Search for the cell housing the specified text and yield its [X, Y] center coordinate. 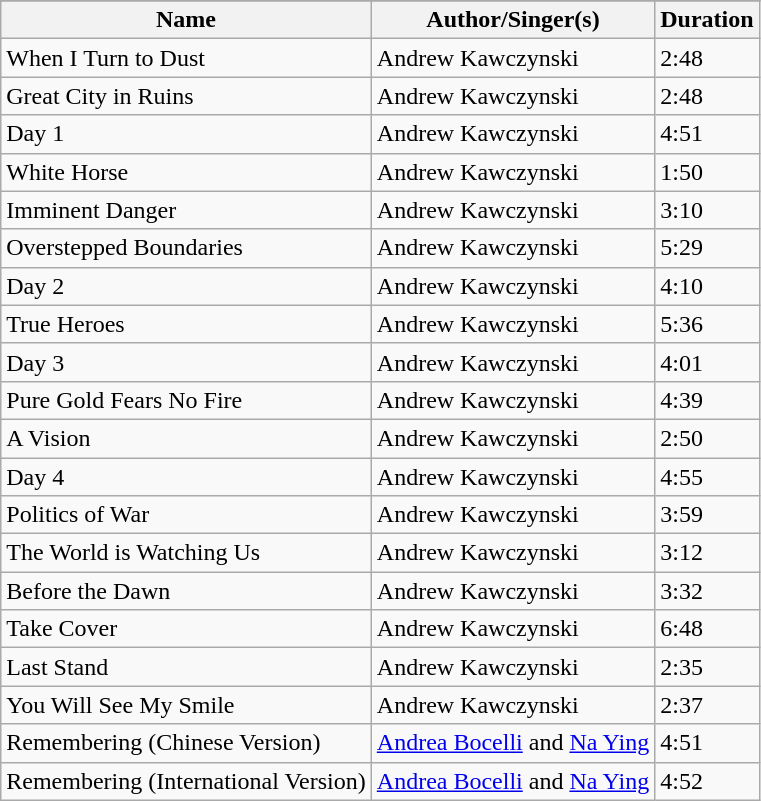
Name [186, 20]
Great City in Ruins [186, 96]
Day 2 [186, 286]
4:55 [707, 477]
3:12 [707, 553]
2:35 [707, 667]
Remembering (Chinese Version) [186, 743]
4:39 [707, 400]
2:37 [707, 705]
White Horse [186, 172]
Day 3 [186, 362]
Duration [707, 20]
You Will See My Smile [186, 705]
Politics of War [186, 515]
5:29 [707, 248]
Remembering (International Version) [186, 781]
Overstepped Boundaries [186, 248]
3:32 [707, 591]
Before the Dawn [186, 591]
Imminent Danger [186, 210]
When I Turn to Dust [186, 58]
Author/Singer(s) [512, 20]
2:50 [707, 438]
5:36 [707, 324]
4:01 [707, 362]
1:50 [707, 172]
4:52 [707, 781]
3:59 [707, 515]
A Vision [186, 438]
6:48 [707, 629]
Day 4 [186, 477]
Take Cover [186, 629]
3:10 [707, 210]
4:10 [707, 286]
Day 1 [186, 134]
The World is Watching Us [186, 553]
Last Stand [186, 667]
True Heroes [186, 324]
Pure Gold Fears No Fire [186, 400]
